Output the (x, y) coordinate of the center of the cell containing the given text.  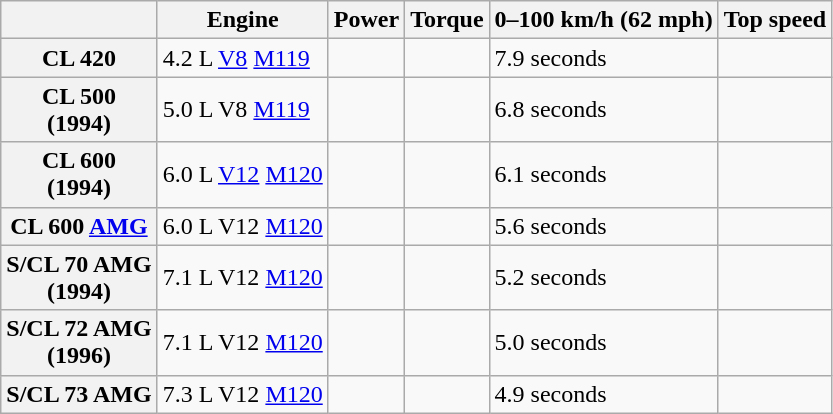
S/CL 70 AMG(1994) (79, 278)
CL 500(1994) (79, 110)
Engine (242, 20)
4.9 seconds (604, 394)
CL 420 (79, 58)
5.2 seconds (604, 278)
Top speed (775, 20)
5.0 seconds (604, 342)
CL 600(1994) (79, 174)
7.3 L V12 M120 (242, 394)
5.0 L V8 M119 (242, 110)
7.9 seconds (604, 58)
S/CL 72 AMG(1996) (79, 342)
4.2 L V8 M119 (242, 58)
6.1 seconds (604, 174)
5.6 seconds (604, 226)
6.8 seconds (604, 110)
Torque (447, 20)
Power (366, 20)
S/CL 73 AMG (79, 394)
0–100 km/h (62 mph) (604, 20)
CL 600 AMG (79, 226)
